Determine the (X, Y) coordinate at the center of the cell enclosing the given text.  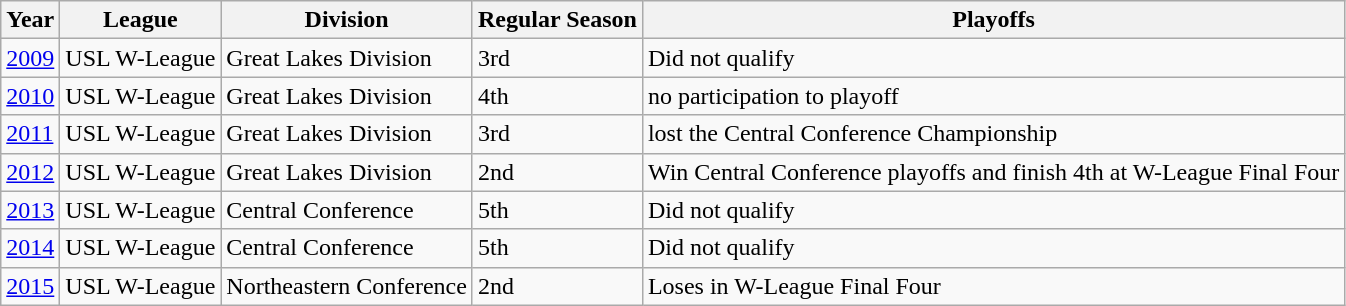
League (140, 20)
Loses in W-League Final Four (993, 286)
2013 (30, 210)
2014 (30, 248)
2012 (30, 172)
2009 (30, 58)
Northeastern Conference (347, 286)
Division (347, 20)
no participation to playoff (993, 96)
Playoffs (993, 20)
4th (557, 96)
2010 (30, 96)
Regular Season (557, 20)
2011 (30, 134)
Year (30, 20)
2015 (30, 286)
Win Central Conference playoffs and finish 4th at W-League Final Four (993, 172)
lost the Central Conference Championship (993, 134)
